Identify which cell holds the provided text, then report its (x, y) central coordinate. 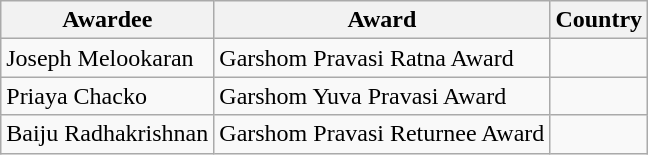
Garshom Pravasi Returnee Award (382, 134)
Priaya Chacko (108, 96)
Garshom Yuva Pravasi Award (382, 96)
Country (599, 20)
Award (382, 20)
Joseph Melookaran (108, 58)
Garshom Pravasi Ratna Award (382, 58)
Baiju Radhakrishnan (108, 134)
Awardee (108, 20)
